Search for the cell housing the specified text and yield its [x, y] center coordinate. 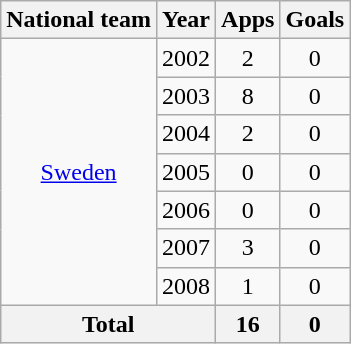
Year [186, 20]
8 [248, 96]
2004 [186, 134]
2007 [186, 248]
Apps [248, 20]
Sweden [79, 172]
2002 [186, 58]
Total [108, 324]
National team [79, 20]
1 [248, 286]
2006 [186, 210]
3 [248, 248]
2003 [186, 96]
2005 [186, 172]
2008 [186, 286]
Goals [315, 20]
16 [248, 324]
